Identify which cell holds the provided text, then report its [X, Y] central coordinate. 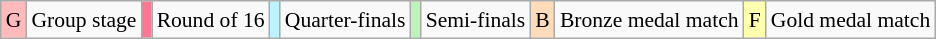
Semi-finals [476, 20]
Round of 16 [211, 20]
G [14, 20]
Bronze medal match [650, 20]
Gold medal match [851, 20]
Quarter-finals [346, 20]
F [755, 20]
B [542, 20]
Group stage [84, 20]
